Return [x, y] of the center of cell containing provided text 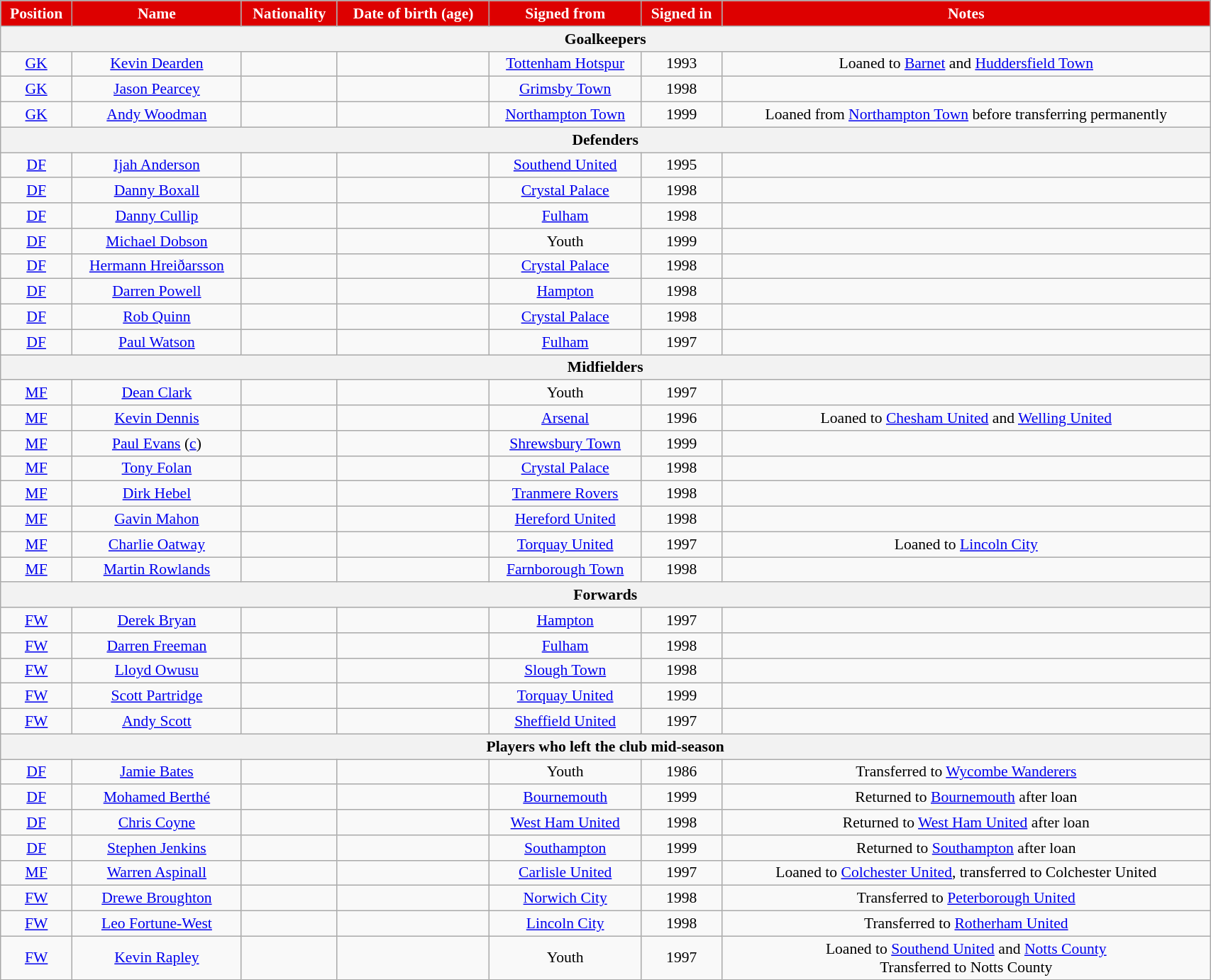
Danny Cullip [157, 216]
Tony Folan [157, 468]
Midfielders [606, 368]
Kevin Dennis [157, 418]
Chris Coyne [157, 822]
Loaned to Southend United and Notts CountyTransferred to Notts County [966, 958]
Slough Town [565, 671]
Transferred to Peterborough United [966, 898]
Sheffield United [565, 722]
Northampton Town [565, 115]
Mohamed Berthé [157, 798]
Loaned from Northampton Town before transferring permanently [966, 115]
Name [157, 13]
Michael Dobson [157, 241]
Warren Aspinall [157, 873]
West Ham United [565, 822]
Signed from [565, 13]
1995 [681, 165]
Players who left the club mid-season [606, 747]
Danny Boxall [157, 191]
Goalkeepers [606, 39]
Dean Clark [157, 393]
Kevin Rapley [157, 958]
Nationality [289, 13]
Lloyd Owusu [157, 671]
Stephen Jenkins [157, 848]
Gavin Mahon [157, 519]
Loaned to Barnet and Huddersfield Town [966, 64]
Notes [966, 13]
Southampton [565, 848]
Returned to Bournemouth after loan [966, 798]
1993 [681, 64]
Tottenham Hotspur [565, 64]
Returned to West Ham United after loan [966, 822]
Farnborough Town [565, 570]
Rob Quinn [157, 317]
Dirk Hebel [157, 494]
Drewe Broughton [157, 898]
Tranmere Rovers [565, 494]
Transferred to Rotherham United [966, 924]
Hermann Hreiðarsson [157, 266]
Paul Evans (c) [157, 444]
Shrewsbury Town [565, 444]
Andy Scott [157, 722]
Position [37, 13]
Transferred to Wycombe Wanderers [966, 772]
1986 [681, 772]
1996 [681, 418]
Kevin Dearden [157, 64]
Norwich City [565, 898]
Signed in [681, 13]
Grimsby Town [565, 89]
Bournemouth [565, 798]
Lincoln City [565, 924]
Returned to Southampton after loan [966, 848]
Loaned to Chesham United and Welling United [966, 418]
Jamie Bates [157, 772]
Loaned to Colchester United, transferred to Colchester United [966, 873]
Scott Partridge [157, 696]
Martin Rowlands [157, 570]
Ijah Anderson [157, 165]
Andy Woodman [157, 115]
Paul Watson [157, 342]
Hereford United [565, 519]
Carlisle United [565, 873]
Date of birth (age) [413, 13]
Leo Fortune-West [157, 924]
Forwards [606, 595]
Loaned to Lincoln City [966, 544]
Defenders [606, 140]
Darren Powell [157, 292]
Southend United [565, 165]
Darren Freeman [157, 646]
Arsenal [565, 418]
Jason Pearcey [157, 89]
Charlie Oatway [157, 544]
Derek Bryan [157, 620]
